Locate the cell with the specified text and output its [X, Y] center coordinate. 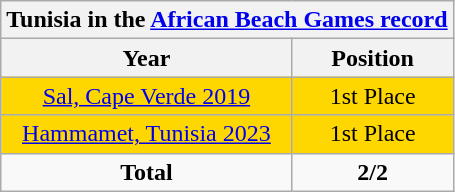
Hammamet, Tunisia 2023 [146, 134]
Tunisia in the African Beach Games record [227, 20]
Year [146, 58]
2/2 [372, 172]
Sal, Cape Verde 2019 [146, 96]
Total [146, 172]
Position [372, 58]
